From the cell containing the given text, extract its center point as (x, y) coordinate. 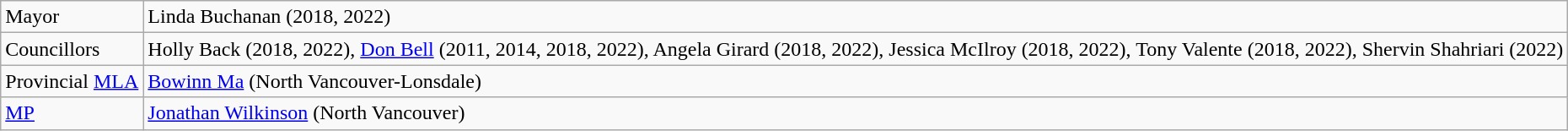
MP (72, 113)
Councillors (72, 49)
Jonathan Wilkinson (North Vancouver) (856, 113)
Provincial MLA (72, 81)
Bowinn Ma (North Vancouver-Lonsdale) (856, 81)
Mayor (72, 17)
Linda Buchanan (2018, 2022) (856, 17)
